Determine the [x, y] coordinate at the center of the cell enclosing the given text.  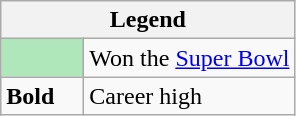
Won the Super Bowl [190, 58]
Legend [148, 20]
Bold [42, 96]
Career high [190, 96]
